Locate the cell with the specified text and output its [X, Y] center coordinate. 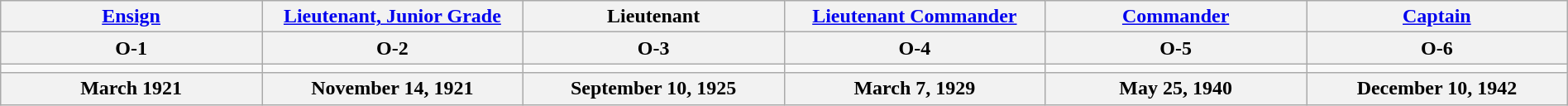
March 1921 [131, 89]
O-2 [392, 48]
O-3 [653, 48]
March 7, 1929 [915, 89]
November 14, 1921 [392, 89]
Lieutenant Commander [915, 17]
September 10, 1925 [653, 89]
O-4 [915, 48]
Lieutenant, Junior Grade [392, 17]
O-1 [131, 48]
December 10, 1942 [1437, 89]
O-5 [1176, 48]
Lieutenant [653, 17]
Commander [1176, 17]
O-6 [1437, 48]
May 25, 1940 [1176, 89]
Captain [1437, 17]
Ensign [131, 17]
